Return the (x, y) coordinate for the center point of the cell that contains the specified text.  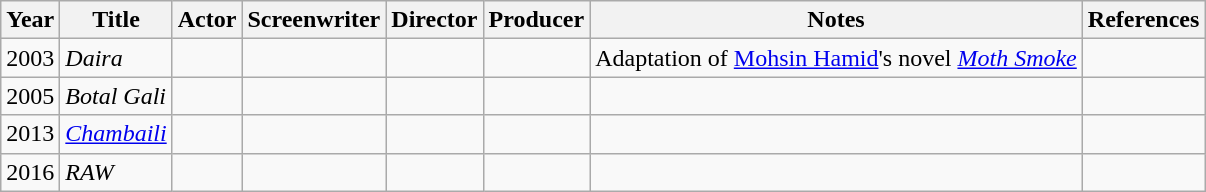
2003 (30, 58)
2016 (30, 172)
References (1144, 20)
Adaptation of Mohsin Hamid's novel Moth Smoke (836, 58)
Chambaili (116, 134)
Daira (116, 58)
Title (116, 20)
Director (434, 20)
Producer (536, 20)
2005 (30, 96)
Screenwriter (314, 20)
Notes (836, 20)
Year (30, 20)
RAW (116, 172)
2013 (30, 134)
Actor (207, 20)
Botal Gali (116, 96)
